Pinpoint the cell where the given text exists, returning its (x, y) midpoint coordinate. 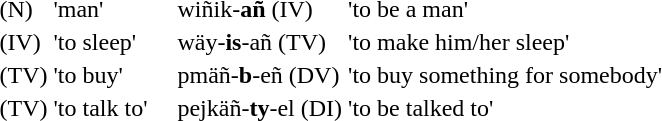
'to buy' (100, 75)
wäy-is-añ (TV) (260, 42)
'to sleep' (100, 42)
pmäñ-b-eñ (DV) (260, 75)
